From the cell containing the given text, extract its center point as (x, y) coordinate. 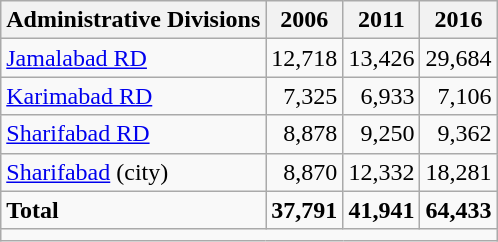
Sharifabad (city) (134, 172)
8,878 (304, 134)
6,933 (382, 96)
7,325 (304, 96)
12,332 (382, 172)
Karimabad RD (134, 96)
8,870 (304, 172)
37,791 (304, 210)
Administrative Divisions (134, 20)
18,281 (458, 172)
12,718 (304, 58)
2006 (304, 20)
Jamalabad RD (134, 58)
41,941 (382, 210)
9,250 (382, 134)
29,684 (458, 58)
Total (134, 210)
13,426 (382, 58)
Sharifabad RD (134, 134)
9,362 (458, 134)
2011 (382, 20)
2016 (458, 20)
64,433 (458, 210)
7,106 (458, 96)
